Detect which cell encompasses the target text, then output its (X, Y) center coordinate. 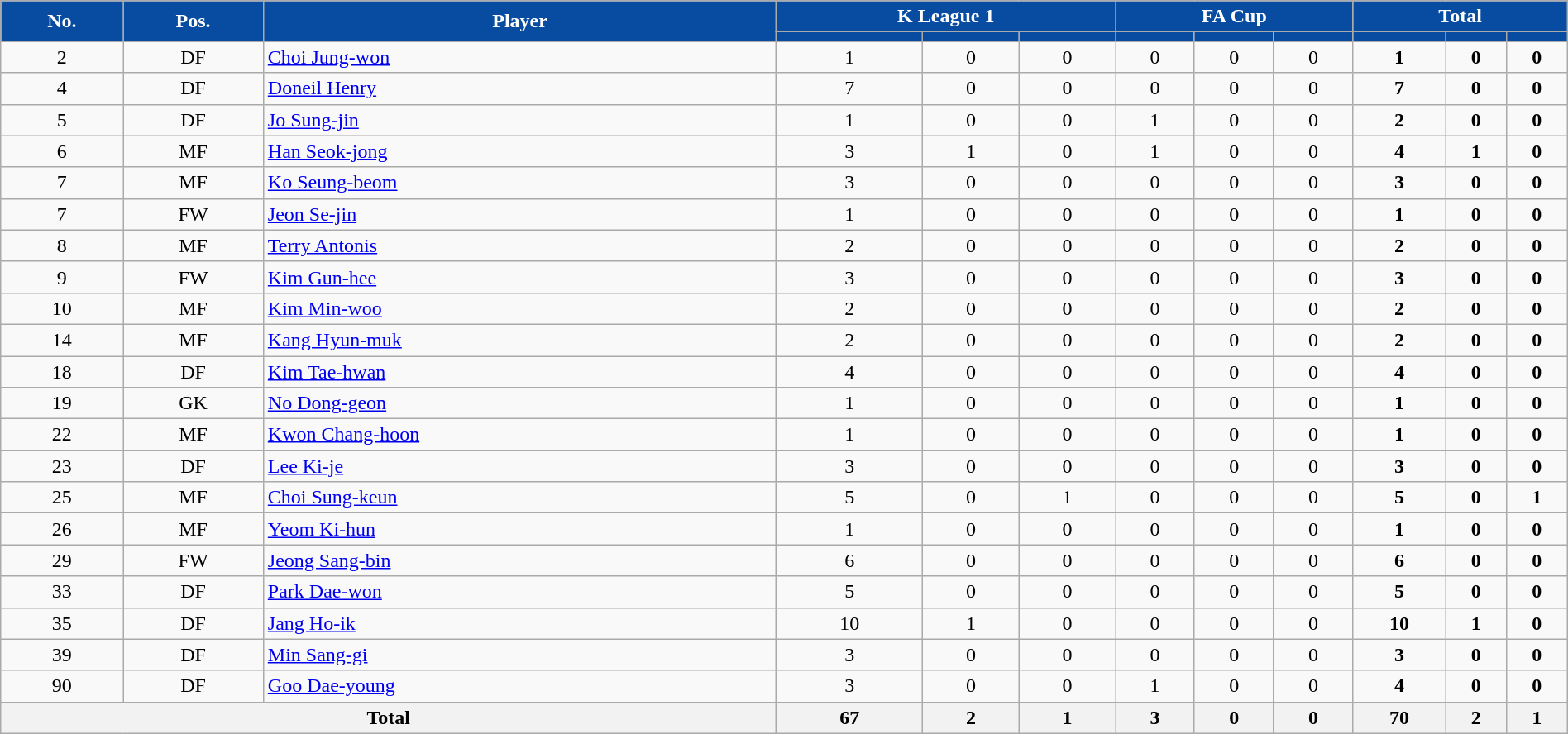
Player (519, 21)
Kim Tae-hwan (519, 371)
Kwon Chang-hoon (519, 435)
Min Sang-gi (519, 655)
Lee Ki-je (519, 466)
26 (62, 529)
K League 1 (946, 17)
9 (62, 277)
Choi Sung-keun (519, 498)
Kang Hyun-muk (519, 340)
Choi Jung-won (519, 57)
18 (62, 371)
Doneil Henry (519, 88)
35 (62, 623)
70 (1399, 717)
Yeom Ki-hun (519, 529)
8 (62, 245)
90 (62, 686)
Kim Min-woo (519, 308)
67 (850, 717)
FA Cup (1234, 17)
22 (62, 435)
Terry Antonis (519, 245)
Pos. (194, 21)
25 (62, 498)
Park Dae-won (519, 592)
No Dong-geon (519, 403)
33 (62, 592)
Jeon Se-jin (519, 214)
No. (62, 21)
Kim Gun-hee (519, 277)
39 (62, 655)
23 (62, 466)
Han Seok-jong (519, 151)
Ko Seung-beom (519, 183)
14 (62, 340)
Jeong Sang-bin (519, 560)
Goo Dae-young (519, 686)
Jang Ho-ik (519, 623)
19 (62, 403)
Jo Sung-jin (519, 120)
29 (62, 560)
GK (194, 403)
